Return the (x, y) coordinate for the center point of the cell that contains the specified text.  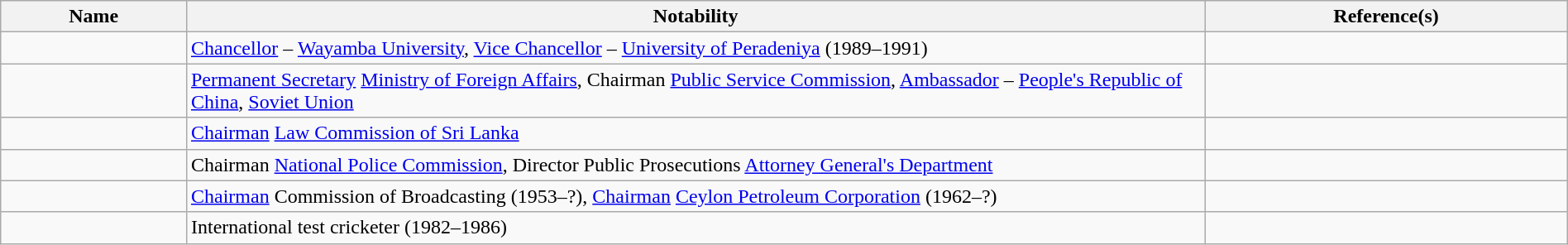
Chairman Law Commission of Sri Lanka (695, 133)
Notability (695, 17)
Chairman National Police Commission, Director Public Prosecutions Attorney General's Department (695, 165)
Reference(s) (1386, 17)
Chancellor – Wayamba University, Vice Chancellor – University of Peradeniya (1989–1991) (695, 48)
International test cricketer (1982–1986) (695, 228)
Permanent Secretary Ministry of Foreign Affairs, Chairman Public Service Commission, Ambassador – People's Republic of China, Soviet Union (695, 91)
Chairman Commission of Broadcasting (1953–?), Chairman Ceylon Petroleum Corporation (1962–?) (695, 196)
Name (94, 17)
